Determine the (X, Y) coordinate at the center of the cell enclosing the given text.  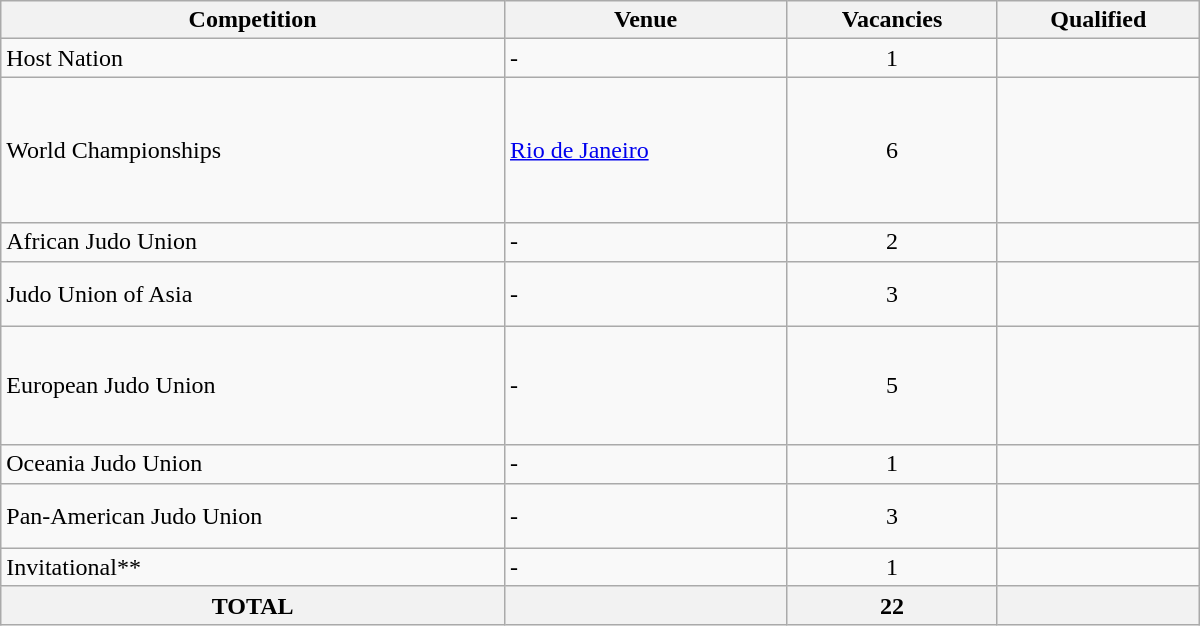
Judo Union of Asia (253, 294)
22 (892, 605)
Qualified (1098, 20)
6 (892, 150)
Pan-American Judo Union (253, 516)
Invitational** (253, 567)
2 (892, 242)
Host Nation (253, 58)
Venue (645, 20)
Oceania Judo Union (253, 464)
5 (892, 386)
Competition (253, 20)
TOTAL (253, 605)
European Judo Union (253, 386)
World Championships (253, 150)
African Judo Union (253, 242)
Vacancies (892, 20)
Rio de Janeiro (645, 150)
